Pinpoint the cell where the given text exists, returning its [x, y] midpoint coordinate. 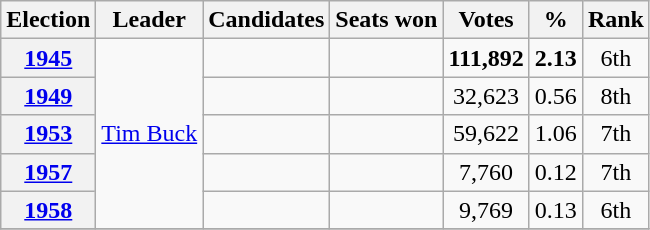
0.13 [556, 210]
1958 [48, 210]
7,760 [486, 172]
0.56 [556, 96]
Rank [616, 20]
Election [48, 20]
1949 [48, 96]
Seats won [386, 20]
2.13 [556, 58]
% [556, 20]
9,769 [486, 210]
1957 [48, 172]
8th [616, 96]
Candidates [266, 20]
1945 [48, 58]
0.12 [556, 172]
Tim Buck [150, 134]
32,623 [486, 96]
111,892 [486, 58]
1953 [48, 134]
Votes [486, 20]
1.06 [556, 134]
Leader [150, 20]
59,622 [486, 134]
